For the text-containing cell, return its midpoint in (x, y) coordinate format. 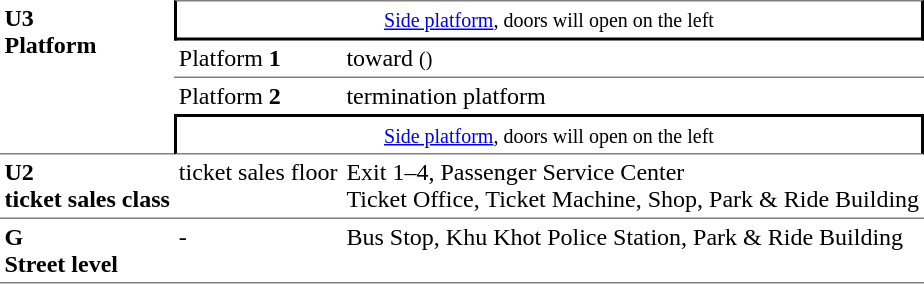
U3Platform (87, 77)
termination platform (633, 96)
ticket sales floor (258, 186)
toward () (633, 59)
Platform 1 (258, 59)
- (258, 251)
U2ticket sales class (87, 186)
Exit 1–4, Passenger Service CenterTicket Office, Ticket Machine, Shop, Park & Ride Building (633, 186)
Bus Stop, Khu Khot Police Station, Park & Ride Building (633, 251)
GStreet level (87, 251)
Platform 2 (258, 96)
